Pinpoint the cell where the given text exists, returning its [x, y] midpoint coordinate. 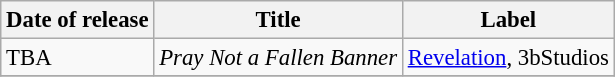
Title [278, 20]
Label [508, 20]
Date of release [78, 20]
TBA [78, 58]
Pray Not a Fallen Banner [278, 58]
Revelation, 3bStudios [508, 58]
